Locate the cell with the specified text and output its (x, y) center coordinate. 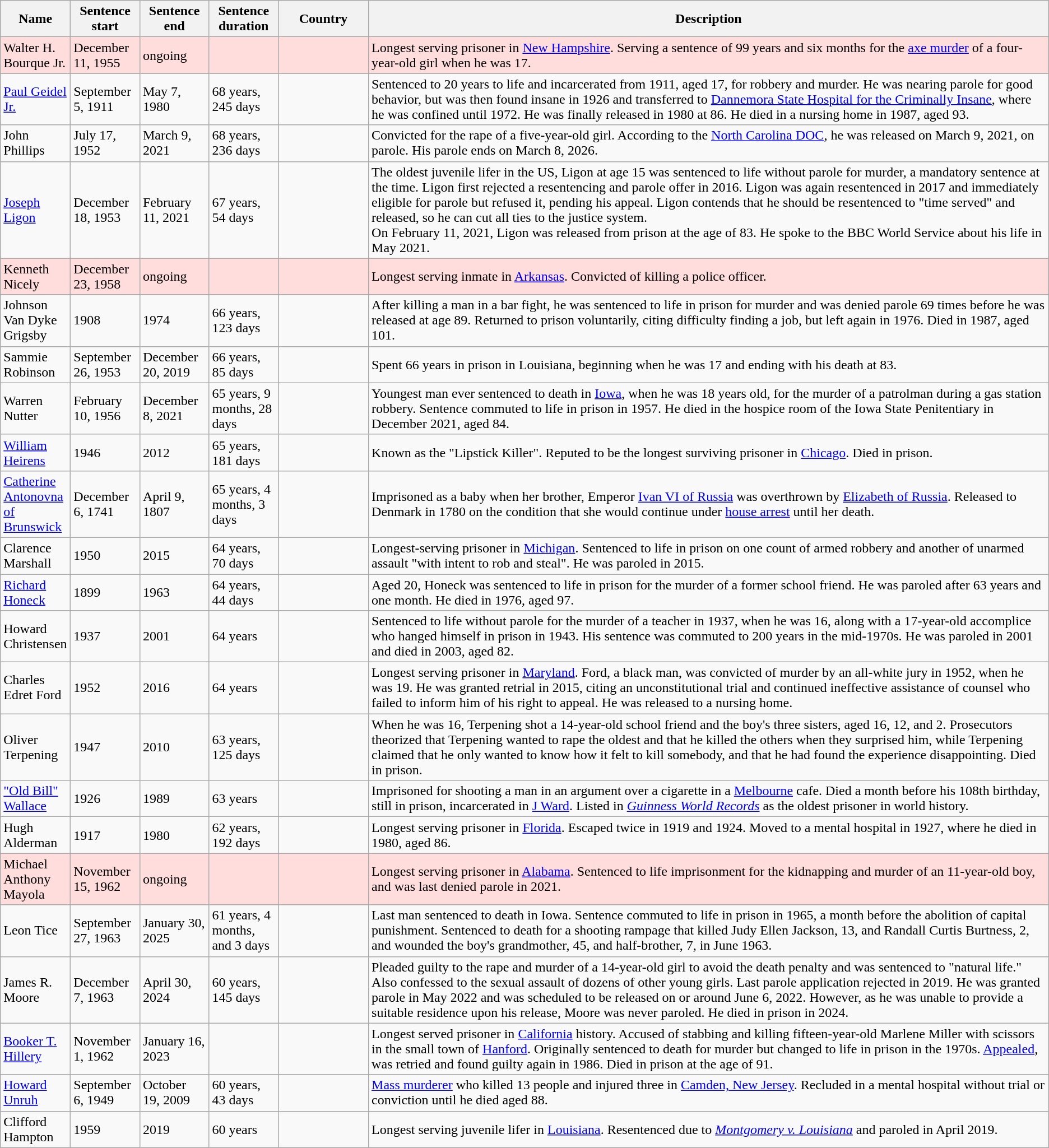
Paul Geidel Jr. (36, 99)
1937 (105, 636)
Description (709, 19)
1974 (174, 320)
1917 (105, 835)
61 years, 4 months, and 3 days (244, 931)
Johnson Van Dyke Grigsby (36, 320)
1947 (105, 747)
Oliver Terpening (36, 747)
James R. Moore (36, 989)
February 11, 2021 (174, 210)
December 11, 1955 (105, 55)
December 23, 1958 (105, 277)
Catherine Antonovna of Brunswick (36, 504)
65 years, 9 months, 28 days (244, 408)
1950 (105, 556)
1908 (105, 320)
April 9, 1807 (174, 504)
1959 (105, 1130)
2015 (174, 556)
Clifford Hampton (36, 1130)
Sammie Robinson (36, 364)
January 16, 2023 (174, 1049)
2019 (174, 1130)
1926 (105, 799)
December 8, 2021 (174, 408)
66 years, 85 days (244, 364)
Kenneth Nicely (36, 277)
Longest serving inmate in Arkansas. Convicted of killing a police officer. (709, 277)
January 30, 2025 (174, 931)
Country (323, 19)
Known as the "Lipstick Killer". Reputed to be the longest surviving prisoner in Chicago. Died in prison. (709, 453)
"Old Bill" Wallace (36, 799)
60 years (244, 1130)
62 years, 192 days (244, 835)
February 10, 1956 (105, 408)
Warren Nutter (36, 408)
April 30, 2024 (174, 989)
Spent 66 years in prison in Louisiana, beginning when he was 17 and ending with his death at 83. (709, 364)
Longest serving prisoner in Florida. Escaped twice in 1919 and 1924. Moved to a mental hospital in 1927, where he died in 1980, aged 86. (709, 835)
68 years, 245 days (244, 99)
1963 (174, 592)
May 7, 1980 (174, 99)
September 27, 1963 (105, 931)
September 26, 1953 (105, 364)
December 20, 2019 (174, 364)
2001 (174, 636)
Hugh Alderman (36, 835)
68 years, 236 days (244, 143)
63 years, 125 days (244, 747)
September 6, 1949 (105, 1093)
Richard Honeck (36, 592)
1899 (105, 592)
1952 (105, 688)
Sentence end (174, 19)
60 years, 145 days (244, 989)
2016 (174, 688)
October 19, 2009 (174, 1093)
Leon Tice (36, 931)
September 5, 1911 (105, 99)
Walter H. Bourque Jr. (36, 55)
1989 (174, 799)
60 years, 43 days (244, 1093)
65 years, 181 days (244, 453)
Howard Christensen (36, 636)
William Heirens (36, 453)
July 17, 1952 (105, 143)
Clarence Marshall (36, 556)
Longest serving juvenile lifer in Louisiana. Resentenced due to Montgomery v. Louisiana and paroled in April 2019. (709, 1130)
Sentence duration (244, 19)
1946 (105, 453)
2012 (174, 453)
December 18, 1953 (105, 210)
65 years, 4 months, 3 days (244, 504)
Charles Edret Ford (36, 688)
John Phillips (36, 143)
Name (36, 19)
Longest serving prisoner in New Hampshire. Serving a sentence of 99 years and six months for the axe murder of a four-year-old girl when he was 17. (709, 55)
Joseph Ligon (36, 210)
Howard Unruh (36, 1093)
63 years (244, 799)
March 9, 2021 (174, 143)
December 6, 1741 (105, 504)
64 years, 70 days (244, 556)
1980 (174, 835)
2010 (174, 747)
Booker T. Hillery (36, 1049)
66 years, 123 days (244, 320)
Michael Anthony Mayola (36, 879)
67 years, 54 days (244, 210)
December 7, 1963 (105, 989)
November 15, 1962 (105, 879)
Sentence start (105, 19)
November 1, 1962 (105, 1049)
64 years, 44 days (244, 592)
